Provide the (X, Y) coordinate of the cell's center where the given text is located.  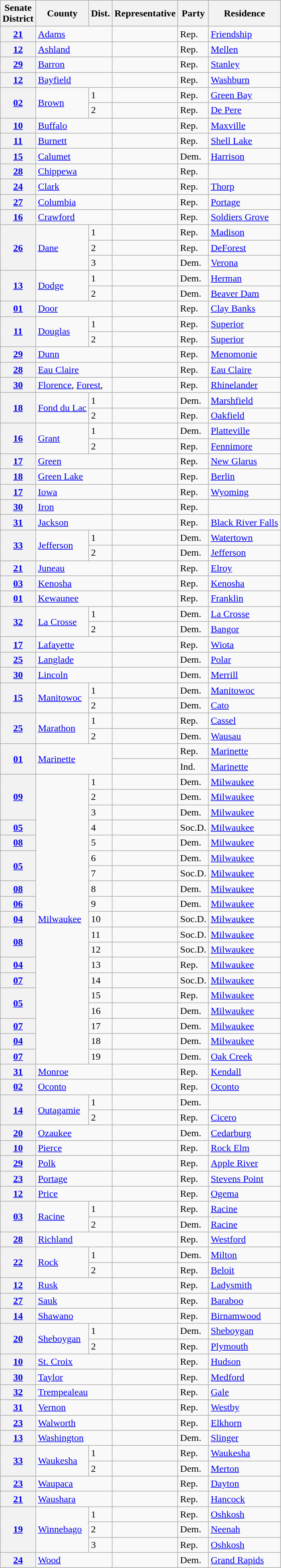
Rock Elm (245, 1148)
Stanley (245, 65)
Dist. (100, 14)
Washington (74, 1438)
22 (18, 1262)
Marathon (62, 728)
Westby (245, 1407)
Cicero (245, 1117)
8 (100, 888)
Ozaukee (74, 1133)
Taylor (74, 1377)
Winnebago (62, 1530)
Richland (74, 1240)
Westford (245, 1240)
09 (18, 797)
Clark (74, 186)
Milton (245, 1255)
Oak Creek (245, 1056)
5 (100, 843)
Langlade (74, 660)
Trempealeau (74, 1392)
Sauk (74, 1301)
4 (100, 827)
Door (74, 309)
Juneau (74, 568)
Watertown (245, 538)
Maxville (245, 125)
Berlin (245, 477)
Beloit (245, 1270)
Menomonie (245, 354)
Waupaca (74, 1484)
Slinger (245, 1438)
Representative (145, 14)
Burnett (74, 141)
Dane (62, 248)
Madison (245, 233)
Fond du Lac (62, 408)
Outagamie (62, 1110)
Grant (62, 438)
Wood (74, 1560)
DeForest (245, 248)
St. Croix (74, 1362)
Hudson (245, 1362)
Cato (245, 706)
Party (193, 14)
Brown (62, 103)
Monroe (74, 1072)
6 (100, 858)
County (62, 14)
Dodge (62, 286)
Cedarburg (245, 1133)
Elkhorn (245, 1423)
7 (100, 873)
Douglas (62, 332)
Dunn (74, 354)
Wausau (245, 736)
SenateDistrict (18, 14)
Kendall (245, 1072)
Polar (245, 660)
26 (18, 248)
Green Lake (74, 477)
Calumet (74, 156)
Polk (74, 1163)
Elroy (245, 568)
Vernon (74, 1407)
Walworth (74, 1423)
Bangor (245, 629)
Franklin (245, 599)
Dayton (245, 1484)
Oakfield (245, 415)
Verona (245, 263)
Herman (245, 278)
Grand Rapids (245, 1560)
Clay Banks (245, 309)
Iron (74, 507)
De Pere (245, 110)
Black River Falls (245, 522)
Chippewa (74, 171)
Green (74, 461)
Marshfield (245, 400)
New Glarus (245, 461)
Buffalo (74, 125)
Adams (74, 34)
Plymouth (245, 1346)
Friendship (245, 34)
Price (74, 1194)
Cassel (245, 721)
Ogema (245, 1194)
Platteville (245, 431)
Iowa (74, 492)
Waushara (74, 1499)
Shell Lake (245, 141)
Ind. (193, 767)
Wyoming (245, 492)
Rock (62, 1262)
Residence (245, 14)
Rusk (74, 1285)
Stevens Point (245, 1178)
Lincoln (74, 675)
Crawford (74, 217)
Wiota (245, 644)
Columbia (74, 202)
Florence, Forest, (74, 385)
Baraboo (245, 1301)
9 (100, 904)
Harrison (245, 156)
Rhinelander (245, 385)
Shawano (74, 1316)
Merrill (245, 675)
Ladysmith (245, 1285)
Thorp (245, 186)
Medford (245, 1377)
Soldiers Grove (245, 217)
Neenah (245, 1530)
Gale (245, 1392)
Jackson (74, 522)
Kewaunee (74, 599)
Mellen (245, 49)
Fennimore (245, 446)
Merton (245, 1469)
Barron (74, 65)
Pierce (74, 1148)
Bayfield (74, 80)
Ashland (74, 49)
Lafayette (74, 644)
Apple River (245, 1163)
Green Bay (245, 95)
Washburn (245, 80)
06 (18, 904)
Birnamwood (245, 1316)
Hancock (245, 1499)
Beaver Dam (245, 293)
